Identify which cell holds the provided text, then report its (X, Y) central coordinate. 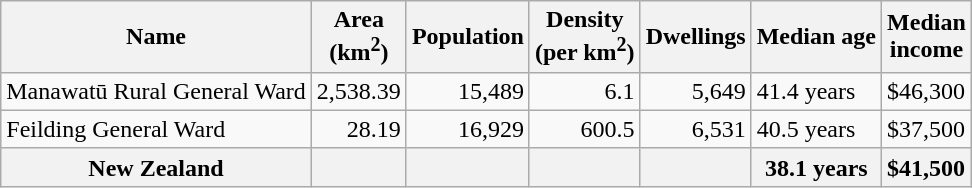
Name (156, 37)
6,531 (696, 129)
Manawatū Rural General Ward (156, 91)
$46,300 (927, 91)
16,929 (468, 129)
New Zealand (156, 167)
Feilding General Ward (156, 129)
28.19 (358, 129)
2,538.39 (358, 91)
15,489 (468, 91)
41.4 years (816, 91)
5,649 (696, 91)
6.1 (584, 91)
Dwellings (696, 37)
$41,500 (927, 167)
38.1 years (816, 167)
600.5 (584, 129)
Population (468, 37)
$37,500 (927, 129)
Area(km2) (358, 37)
Medianincome (927, 37)
Median age (816, 37)
Density(per km2) (584, 37)
40.5 years (816, 129)
